Pinpoint the cell where the given text exists, returning its [X, Y] midpoint coordinate. 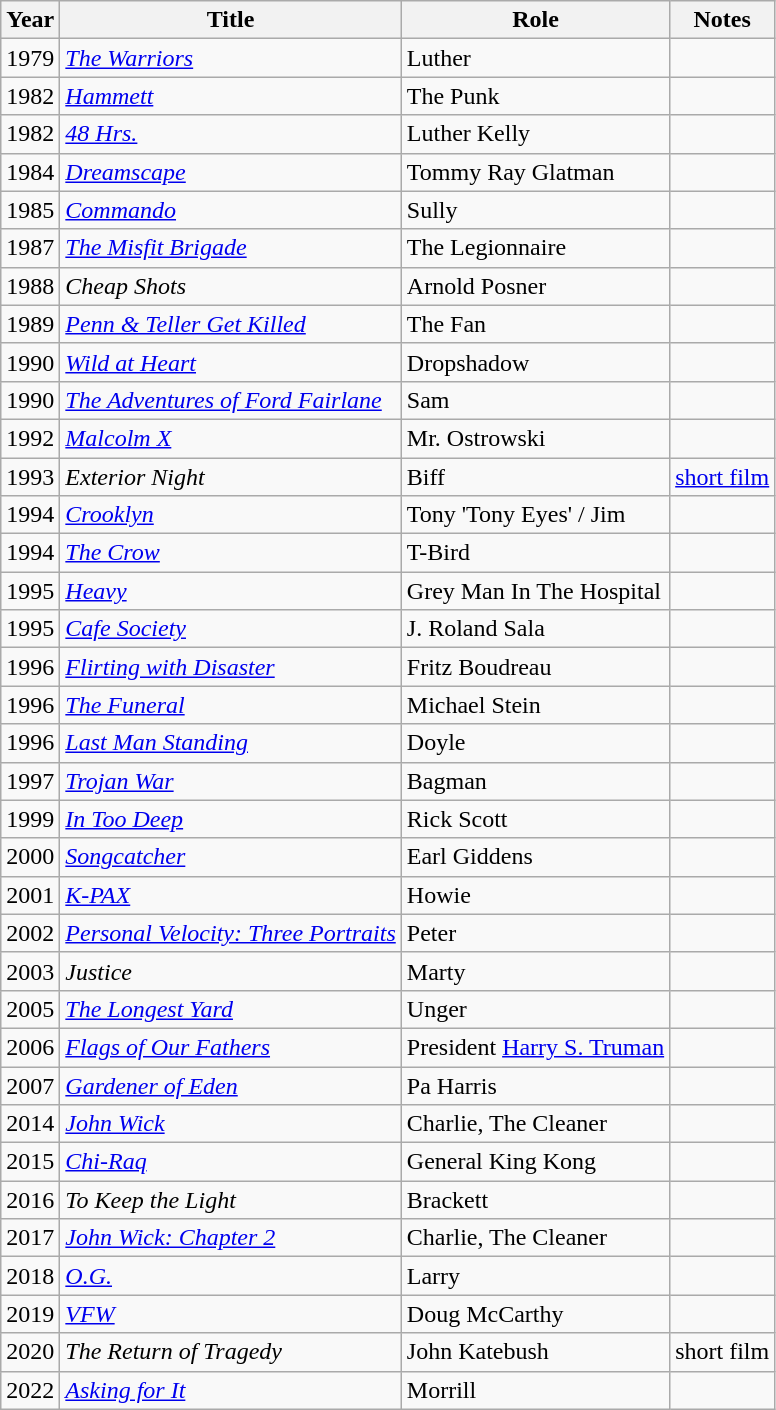
Exterior Night [230, 477]
T-Bird [535, 553]
Wild at Heart [230, 362]
The Funeral [230, 705]
Justice [230, 971]
Mr. Ostrowski [535, 438]
1988 [30, 286]
Asking for It [230, 1390]
John Katebush [535, 1352]
VFW [230, 1314]
The Crow [230, 553]
Flirting with Disaster [230, 667]
2015 [30, 1162]
2006 [30, 1047]
The Fan [535, 324]
2005 [30, 1009]
Commando [230, 210]
Biff [535, 477]
2007 [30, 1085]
Hammett [230, 96]
O.G. [230, 1276]
1989 [30, 324]
The Legionnaire [535, 248]
Trojan War [230, 781]
Title [230, 20]
Penn & Teller Get Killed [230, 324]
In Too Deep [230, 819]
Arnold Posner [535, 286]
Pa Harris [535, 1085]
President Harry S. Truman [535, 1047]
2018 [30, 1276]
Cheap Shots [230, 286]
Peter [535, 933]
1987 [30, 248]
Howie [535, 895]
Doyle [535, 743]
Sam [535, 400]
Chi-Raq [230, 1162]
Year [30, 20]
2001 [30, 895]
The Return of Tragedy [230, 1352]
John Wick [230, 1124]
J. Roland Sala [535, 629]
2016 [30, 1200]
Malcolm X [230, 438]
Rick Scott [535, 819]
Crooklyn [230, 515]
Brackett [535, 1200]
Luther [535, 58]
The Longest Yard [230, 1009]
1999 [30, 819]
2020 [30, 1352]
The Warriors [230, 58]
To Keep the Light [230, 1200]
Tommy Ray Glatman [535, 172]
Bagman [535, 781]
2019 [30, 1314]
Michael Stein [535, 705]
2014 [30, 1124]
K-PAX [230, 895]
1997 [30, 781]
Tony 'Tony Eyes' / Jim [535, 515]
The Punk [535, 96]
Earl Giddens [535, 857]
48 Hrs. [230, 134]
Songcatcher [230, 857]
1985 [30, 210]
2000 [30, 857]
Luther Kelly [535, 134]
1979 [30, 58]
1993 [30, 477]
Cafe Society [230, 629]
Grey Man In The Hospital [535, 591]
Larry [535, 1276]
Notes [722, 20]
Heavy [230, 591]
2017 [30, 1238]
Flags of Our Fathers [230, 1047]
The Misfit Brigade [230, 248]
Morrill [535, 1390]
General King Kong [535, 1162]
John Wick: Chapter 2 [230, 1238]
Unger [535, 1009]
Sully [535, 210]
Doug McCarthy [535, 1314]
Role [535, 20]
2003 [30, 971]
1992 [30, 438]
Marty [535, 971]
Fritz Boudreau [535, 667]
Gardener of Eden [230, 1085]
1984 [30, 172]
Personal Velocity: Three Portraits [230, 933]
Dreamscape [230, 172]
2002 [30, 933]
The Adventures of Ford Fairlane [230, 400]
Last Man Standing [230, 743]
Dropshadow [535, 362]
2022 [30, 1390]
